For the text-containing cell, return its midpoint in (X, Y) coordinate format. 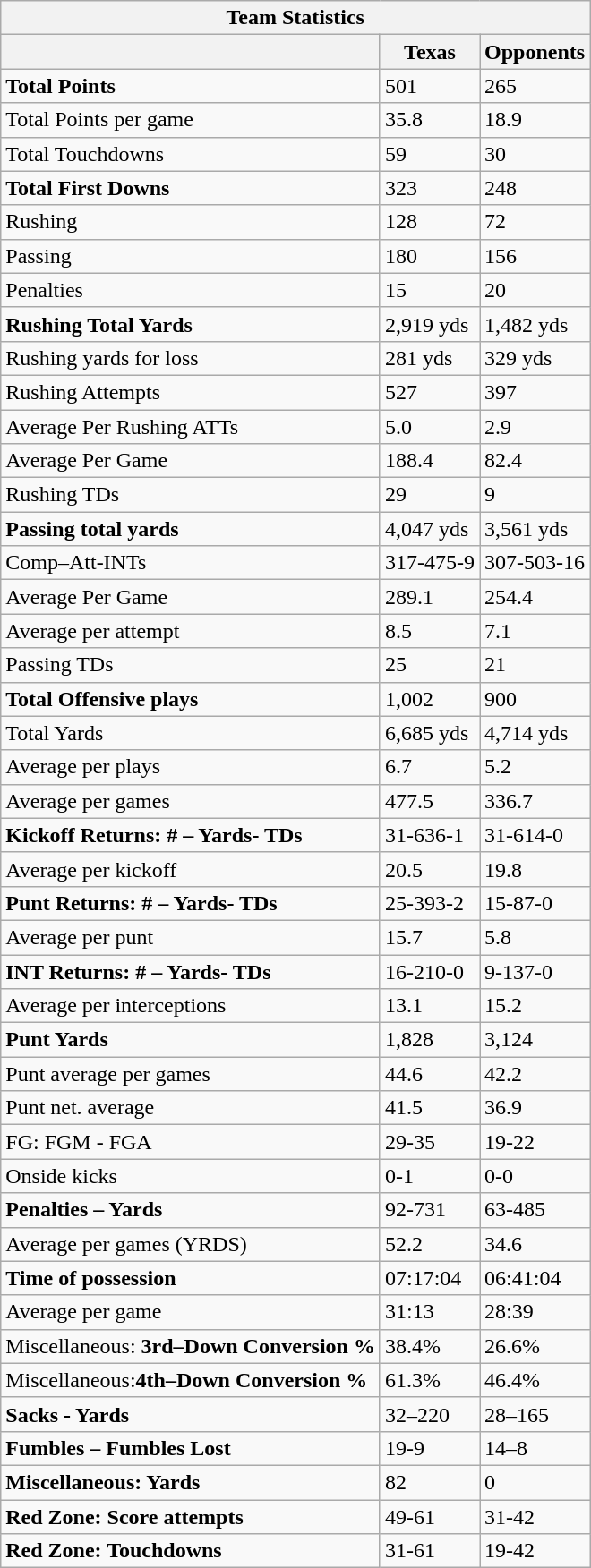
52.2 (430, 1244)
30 (535, 154)
Average per interceptions (191, 1006)
Red Zone: Touchdowns (191, 1551)
Total Offensive plays (191, 699)
35.8 (430, 120)
1,828 (430, 1040)
8.5 (430, 631)
19-22 (535, 1142)
31-636-1 (430, 835)
2,919 yds (430, 324)
3,561 yds (535, 529)
Miscellaneous: Yards (191, 1482)
Average per punt (191, 937)
15 (430, 290)
1,482 yds (535, 324)
289.1 (430, 597)
4,047 yds (430, 529)
59 (430, 154)
Rushing (191, 222)
477.5 (430, 801)
19.8 (535, 869)
0-0 (535, 1176)
31:13 (430, 1312)
5.2 (535, 767)
Punt Returns: # – Yards- TDs (191, 903)
397 (535, 392)
Average per games (YRDS) (191, 1244)
32–220 (430, 1414)
28:39 (535, 1312)
188.4 (430, 461)
25 (430, 665)
Rushing Total Yards (191, 324)
Average Per Rushing ATTs (191, 427)
14–8 (535, 1448)
Total First Downs (191, 188)
18.9 (535, 120)
19-9 (430, 1448)
13.1 (430, 1006)
9 (535, 495)
92-731 (430, 1210)
5.0 (430, 427)
26.6% (535, 1346)
20 (535, 290)
49-61 (430, 1517)
900 (535, 699)
25-393-2 (430, 903)
38.4% (430, 1346)
INT Returns: # – Yards- TDs (191, 971)
Punt Yards (191, 1040)
15.7 (430, 937)
44.6 (430, 1074)
Miscellaneous:4th–Down Conversion % (191, 1380)
31-42 (535, 1517)
Total Points (191, 86)
Time of possession (191, 1278)
254.4 (535, 597)
281 yds (430, 358)
19-42 (535, 1551)
527 (430, 392)
Rushing yards for loss (191, 358)
0-1 (430, 1176)
36.9 (535, 1108)
31-61 (430, 1551)
07:17:04 (430, 1278)
Average per game (191, 1312)
16-210-0 (430, 971)
1,002 (430, 699)
61.3% (430, 1380)
307-503-16 (535, 563)
156 (535, 256)
46.4% (535, 1380)
34.6 (535, 1244)
501 (430, 86)
41.5 (430, 1108)
28–165 (535, 1414)
329 yds (535, 358)
Comp–Att-INTs (191, 563)
128 (430, 222)
Team Statistics (295, 18)
Average per attempt (191, 631)
Punt net. average (191, 1108)
82.4 (535, 461)
6.7 (430, 767)
21 (535, 665)
Penalties (191, 290)
20.5 (430, 869)
Passing total yards (191, 529)
6,685 yds (430, 733)
Red Zone: Score attempts (191, 1517)
Rushing TDs (191, 495)
Texas (430, 52)
Kickoff Returns: # – Yards- TDs (191, 835)
Total Points per game (191, 120)
336.7 (535, 801)
Penalties – Yards (191, 1210)
82 (430, 1482)
9-137-0 (535, 971)
Average per kickoff (191, 869)
Average per plays (191, 767)
4,714 yds (535, 733)
7.1 (535, 631)
Punt average per games (191, 1074)
Miscellaneous: 3rd–Down Conversion % (191, 1346)
42.2 (535, 1074)
15.2 (535, 1006)
Rushing Attempts (191, 392)
5.8 (535, 937)
06:41:04 (535, 1278)
323 (430, 188)
29-35 (430, 1142)
Passing (191, 256)
317-475-9 (430, 563)
180 (430, 256)
Sacks - Yards (191, 1414)
31-614-0 (535, 835)
63-485 (535, 1210)
Onside kicks (191, 1176)
265 (535, 86)
2.9 (535, 427)
248 (535, 188)
29 (430, 495)
Opponents (535, 52)
Total Yards (191, 733)
Passing TDs (191, 665)
0 (535, 1482)
Average per games (191, 801)
Total Touchdowns (191, 154)
FG: FGM - FGA (191, 1142)
72 (535, 222)
Fumbles – Fumbles Lost (191, 1448)
15-87-0 (535, 903)
3,124 (535, 1040)
